Find where the given text appears and provide that cell's center as (X, Y) coordinate. 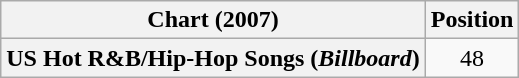
Chart (2007) (213, 20)
48 (472, 58)
US Hot R&B/Hip-Hop Songs (Billboard) (213, 58)
Position (472, 20)
